Return (X, Y) of the center of cell containing provided text 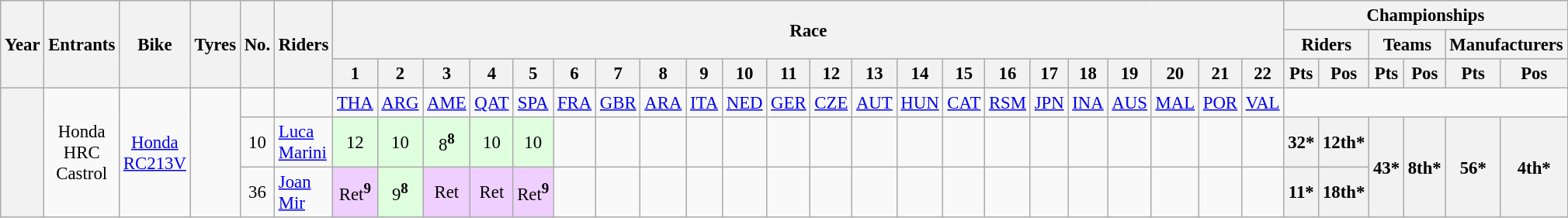
ARG (401, 103)
ITA (705, 103)
16 (1008, 74)
Bike (155, 45)
8 (663, 74)
6 (574, 74)
1 (356, 74)
Tyres (215, 45)
GER (789, 103)
Honda HRC Castrol (82, 154)
43* (1386, 168)
18th* (1344, 192)
4th* (1534, 168)
VAL (1262, 103)
Teams (1407, 45)
32* (1301, 143)
POR (1220, 103)
2 (401, 74)
36 (257, 192)
22 (1262, 74)
3 (447, 74)
AME (447, 103)
SPA (533, 103)
9 (705, 74)
56* (1473, 168)
AUT (874, 103)
AUS (1129, 103)
Honda RC213V (155, 154)
CAT (964, 103)
QAT (492, 103)
19 (1129, 74)
Joan Mir (303, 192)
88 (447, 143)
RSM (1008, 103)
13 (874, 74)
ARA (663, 103)
CZE (831, 103)
8th* (1424, 168)
20 (1175, 74)
17 (1049, 74)
11 (789, 74)
INA (1088, 103)
Luca Marini (303, 143)
Entrants (82, 45)
11* (1301, 192)
Year (23, 45)
98 (401, 192)
15 (964, 74)
18 (1088, 74)
14 (920, 74)
21 (1220, 74)
JPN (1049, 103)
MAL (1175, 103)
HUN (920, 103)
THA (356, 103)
5 (533, 74)
GBR (618, 103)
4 (492, 74)
FRA (574, 103)
7 (618, 74)
Race (809, 29)
NED (744, 103)
Manufacturers (1506, 45)
No. (257, 45)
12th* (1344, 143)
Championships (1425, 16)
